Return the (x, y) coordinate for the center point of the cell that contains the specified text.  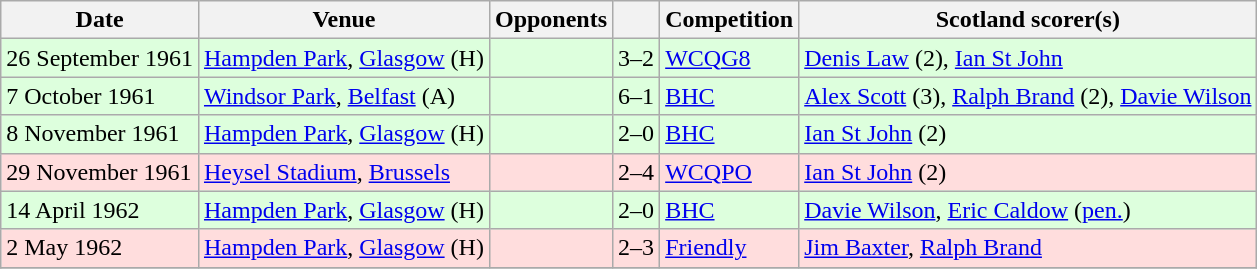
Friendly (730, 248)
Venue (344, 20)
Windsor Park, Belfast (A) (344, 96)
29 November 1961 (100, 172)
WCQG8 (730, 58)
Scotland scorer(s) (1028, 20)
Opponents (550, 20)
Alex Scott (3), Ralph Brand (2), Davie Wilson (1028, 96)
6–1 (636, 96)
Competition (730, 20)
Jim Baxter, Ralph Brand (1028, 248)
Davie Wilson, Eric Caldow (pen.) (1028, 210)
26 September 1961 (100, 58)
Denis Law (2), Ian St John (1028, 58)
2–3 (636, 248)
WCQPO (730, 172)
8 November 1961 (100, 134)
3–2 (636, 58)
Heysel Stadium, Brussels (344, 172)
7 October 1961 (100, 96)
2 May 1962 (100, 248)
2–4 (636, 172)
Date (100, 20)
14 April 1962 (100, 210)
